Return (x, y) of the center of cell containing provided text 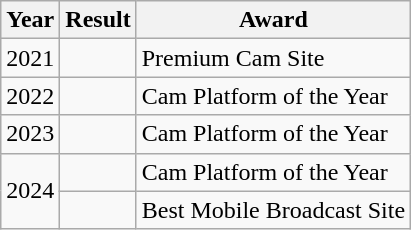
Best Mobile Broadcast Site (273, 210)
2021 (30, 58)
Result (98, 20)
2024 (30, 191)
Year (30, 20)
2023 (30, 134)
Award (273, 20)
2022 (30, 96)
Premium Cam Site (273, 58)
